Find where the given text appears and provide that cell's center as [X, Y] coordinate. 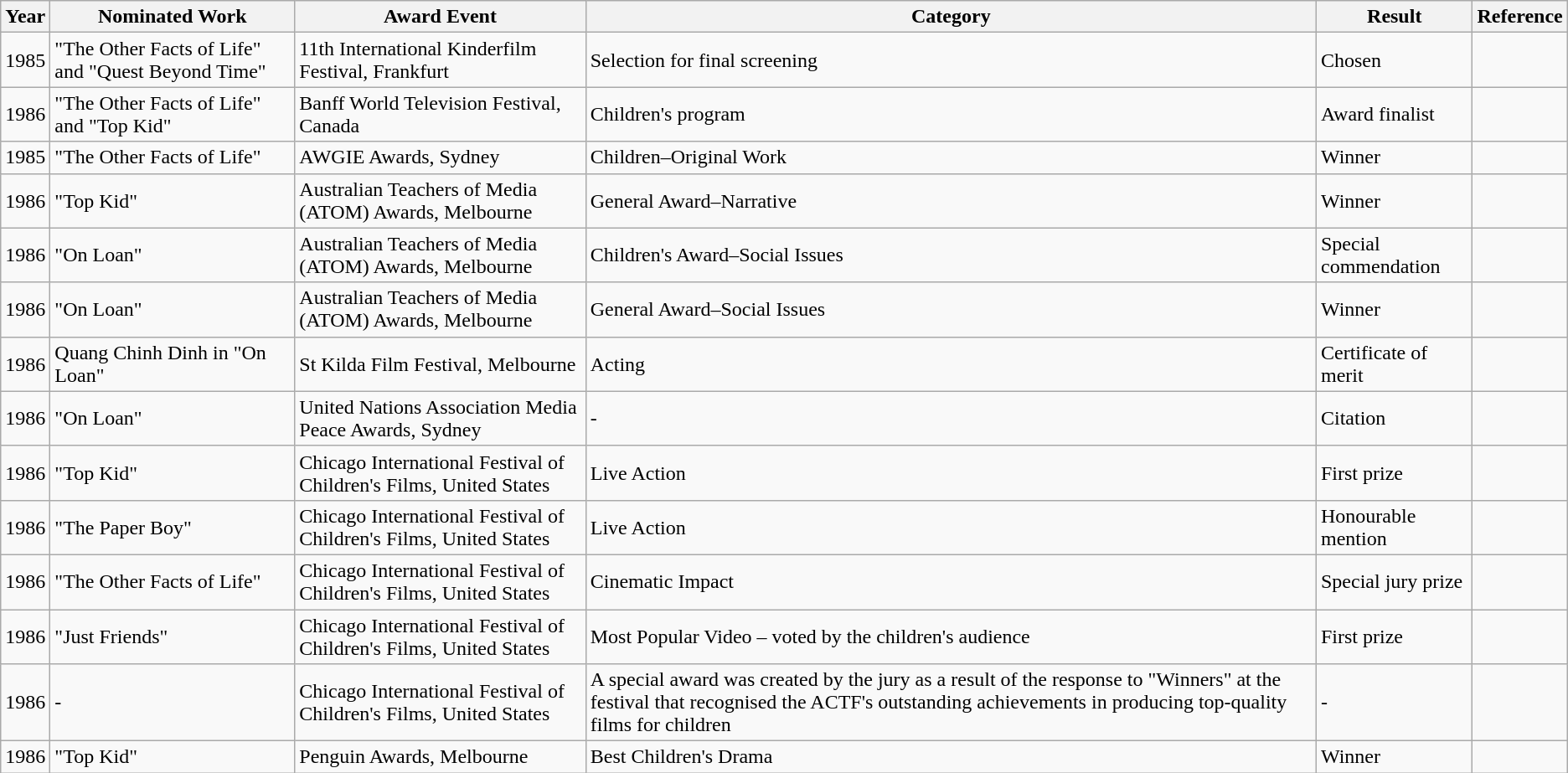
Special jury prize [1394, 581]
Citation [1394, 419]
Special commendation [1394, 255]
Most Popular Video – voted by the children's audience [951, 636]
Award Event [441, 17]
Result [1394, 17]
United Nations Association Media Peace Awards, Sydney [441, 419]
St Kilda Film Festival, Melbourne [441, 363]
"Just Friends" [173, 636]
Best Children's Drama [951, 757]
AWGIE Awards, Sydney [441, 157]
Year [25, 17]
Quang Chinh Dinh in "On Loan" [173, 363]
Certificate of merit [1394, 363]
General Award–Social Issues [951, 310]
Children's Award–Social Issues [951, 255]
Children–Original Work [951, 157]
Category [951, 17]
Cinematic Impact [951, 581]
Penguin Awards, Melbourne [441, 757]
"The Paper Boy" [173, 528]
Children's program [951, 114]
11th International Kinderfilm Festival, Frankfurt [441, 60]
Award finalist [1394, 114]
Selection for final screening [951, 60]
"The Other Facts of Life" and "Top Kid" [173, 114]
Honourable mention [1394, 528]
Banff World Television Festival, Canada [441, 114]
Nominated Work [173, 17]
Acting [951, 363]
"The Other Facts of Life" and "Quest Beyond Time" [173, 60]
Chosen [1394, 60]
Reference [1519, 17]
General Award–Narrative [951, 201]
